For the text-containing cell, return its midpoint in [x, y] coordinate format. 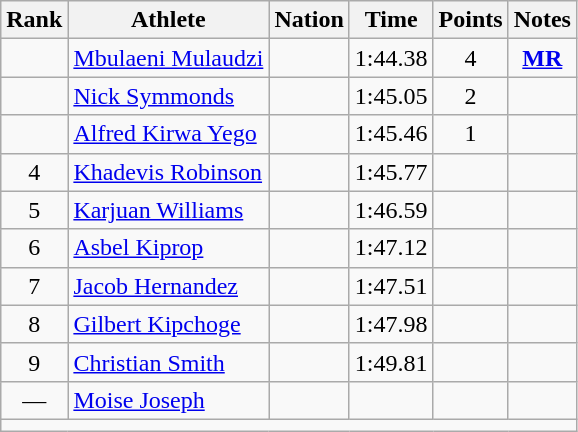
Jacob Hernandez [168, 286]
— [34, 400]
5 [34, 210]
Asbel Kiprop [168, 248]
1:45.46 [391, 134]
1:47.51 [391, 286]
9 [34, 362]
Nation [309, 20]
Mbulaeni Mulaudzi [168, 58]
Athlete [168, 20]
1:49.81 [391, 362]
Christian Smith [168, 362]
Points [470, 20]
1 [470, 134]
Moise Joseph [168, 400]
1:46.59 [391, 210]
2 [470, 96]
1:44.38 [391, 58]
Alfred Kirwa Yego [168, 134]
1:45.05 [391, 96]
Gilbert Kipchoge [168, 324]
Rank [34, 20]
Khadevis Robinson [168, 172]
Time [391, 20]
6 [34, 248]
1:47.12 [391, 248]
Notes [542, 20]
Karjuan Williams [168, 210]
1:45.77 [391, 172]
7 [34, 286]
1:47.98 [391, 324]
MR [542, 58]
Nick Symmonds [168, 96]
8 [34, 324]
